Detect which cell encompasses the target text, then output its [X, Y] center coordinate. 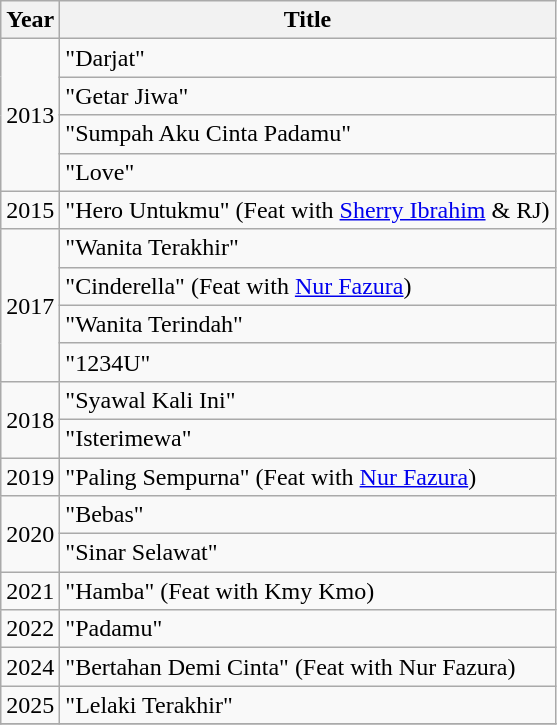
2019 [30, 477]
2018 [30, 419]
Year [30, 20]
Title [308, 20]
"Bebas" [308, 515]
2015 [30, 210]
"Paling Sempurna" (Feat with Nur Fazura) [308, 477]
2021 [30, 591]
2024 [30, 667]
"Love" [308, 172]
2017 [30, 305]
"Padamu" [308, 629]
"Getar Jiwa" [308, 96]
"1234U" [308, 362]
"Syawal Kali Ini" [308, 400]
"Hero Untukmu" (Feat with Sherry Ibrahim & RJ) [308, 210]
"Sinar Selawat" [308, 553]
"Wanita Terakhir" [308, 248]
"Wanita Terindah" [308, 324]
"Hamba" (Feat with Kmy Kmo) [308, 591]
"Lelaki Terakhir" [308, 705]
"Sumpah Aku Cinta Padamu" [308, 134]
"Cinderella" (Feat with Nur Fazura) [308, 286]
2013 [30, 115]
2025 [30, 705]
2020 [30, 534]
2022 [30, 629]
"Isterimewa" [308, 438]
"Bertahan Demi Cinta" (Feat with Nur Fazura) [308, 667]
"Darjat" [308, 58]
